Output the (x, y) coordinate of the center of the cell containing the given text.  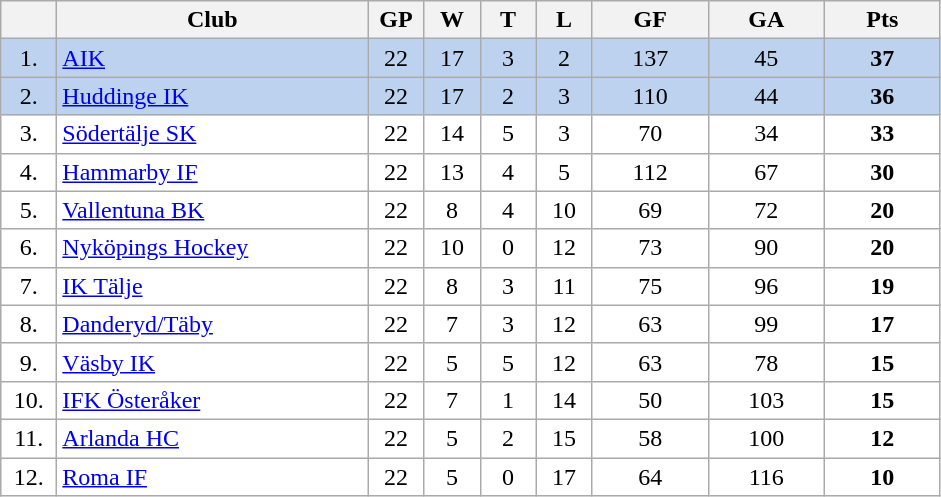
12. (29, 477)
L (564, 20)
34 (766, 134)
67 (766, 172)
T (508, 20)
13 (452, 172)
1 (508, 400)
Danderyd/Täby (212, 324)
GF (650, 20)
110 (650, 96)
73 (650, 248)
36 (882, 96)
5. (29, 210)
33 (882, 134)
Pts (882, 20)
6. (29, 248)
3. (29, 134)
30 (882, 172)
GA (766, 20)
78 (766, 362)
Nyköpings Hockey (212, 248)
Roma IF (212, 477)
11 (564, 286)
7. (29, 286)
90 (766, 248)
Södertälje SK (212, 134)
37 (882, 58)
Arlanda HC (212, 438)
GP (396, 20)
10. (29, 400)
45 (766, 58)
19 (882, 286)
W (452, 20)
Hammarby IF (212, 172)
96 (766, 286)
103 (766, 400)
Väsby IK (212, 362)
75 (650, 286)
44 (766, 96)
72 (766, 210)
99 (766, 324)
IFK Österåker (212, 400)
2. (29, 96)
4. (29, 172)
64 (650, 477)
9. (29, 362)
Huddinge IK (212, 96)
116 (766, 477)
8. (29, 324)
AIK (212, 58)
1. (29, 58)
58 (650, 438)
11. (29, 438)
69 (650, 210)
IK Tälje (212, 286)
70 (650, 134)
Vallentuna BK (212, 210)
100 (766, 438)
50 (650, 400)
137 (650, 58)
112 (650, 172)
Club (212, 20)
